Find where the given text appears and provide that cell's center as [x, y] coordinate. 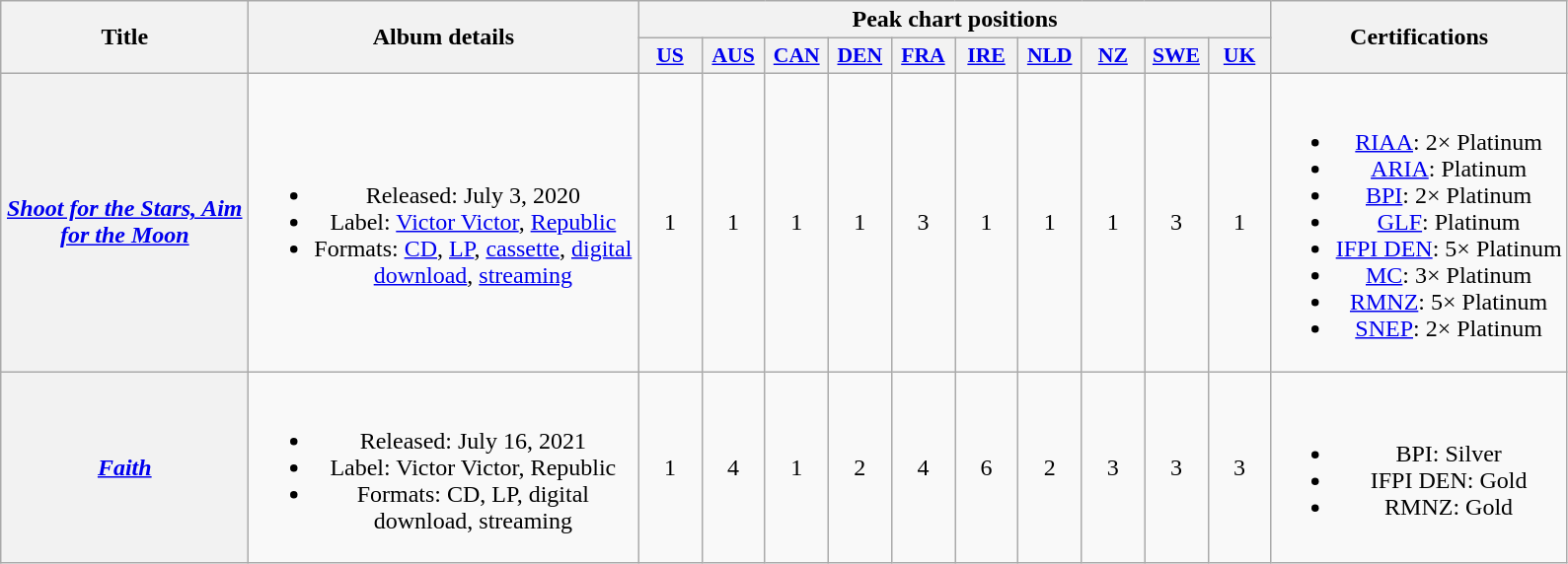
IRE [987, 56]
RIAA: 2× PlatinumARIA: PlatinumBPI: 2× PlatinumGLF: PlatinumIFPI DEN: 5× PlatinumMC: 3× PlatinumRMNZ: 5× PlatinumSNEP: 2× Platinum [1419, 222]
Certifications [1419, 37]
US [670, 56]
UK [1239, 56]
AUS [733, 56]
6 [987, 466]
BPI: SilverIFPI DEN: GoldRMNZ: Gold [1419, 466]
NZ [1113, 56]
Album details [444, 37]
Title [124, 37]
Released: July 3, 2020Label: Victor Victor, RepublicFormats: CD, LP, cassette, digital download, streaming [444, 222]
Released: July 16, 2021Label: Victor Victor, RepublicFormats: CD, LP, digital download, streaming [444, 466]
FRA [923, 56]
Peak chart positions [955, 20]
CAN [796, 56]
NLD [1050, 56]
SWE [1176, 56]
Faith [124, 466]
DEN [859, 56]
Shoot for the Stars, Aim for the Moon [124, 222]
